Locate the cell with the specified text and output its [X, Y] center coordinate. 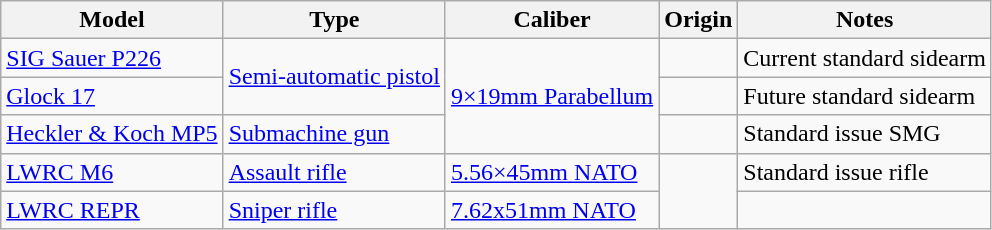
Heckler & Koch MP5 [112, 134]
9×19mm Parabellum [552, 96]
7.62x51mm NATO [552, 210]
Standard issue SMG [865, 134]
Semi-automatic pistol [334, 77]
Model [112, 20]
Future standard sidearm [865, 96]
Caliber [552, 20]
Type [334, 20]
Standard issue rifle [865, 172]
Origin [698, 20]
Assault rifle [334, 172]
5.56×45mm NATO [552, 172]
Current standard sidearm [865, 58]
LWRC REPR [112, 210]
Glock 17 [112, 96]
LWRC M6 [112, 172]
SIG Sauer P226 [112, 58]
Submachine gun [334, 134]
Sniper rifle [334, 210]
Notes [865, 20]
